Extract the [X, Y] coordinate from the center of the cell holding the provided text.  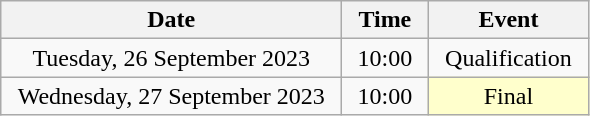
Time [385, 20]
Event [508, 20]
Qualification [508, 58]
Wednesday, 27 September 2023 [172, 96]
Date [172, 20]
Tuesday, 26 September 2023 [172, 58]
Final [508, 96]
